Identify which cell holds the provided text, then report its [x, y] central coordinate. 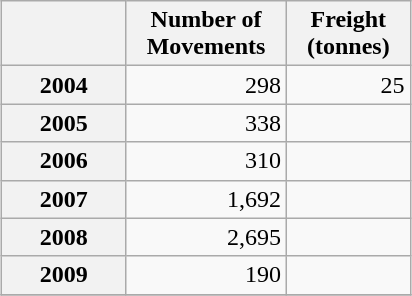
2008 [64, 237]
Number of Movements [206, 34]
2007 [64, 199]
310 [206, 161]
2,695 [206, 237]
25 [349, 85]
2009 [64, 275]
2005 [64, 123]
338 [206, 123]
Freight (tonnes) [349, 34]
298 [206, 85]
2004 [64, 85]
1,692 [206, 199]
190 [206, 275]
2006 [64, 161]
